Return (x, y) of the center of cell containing provided text 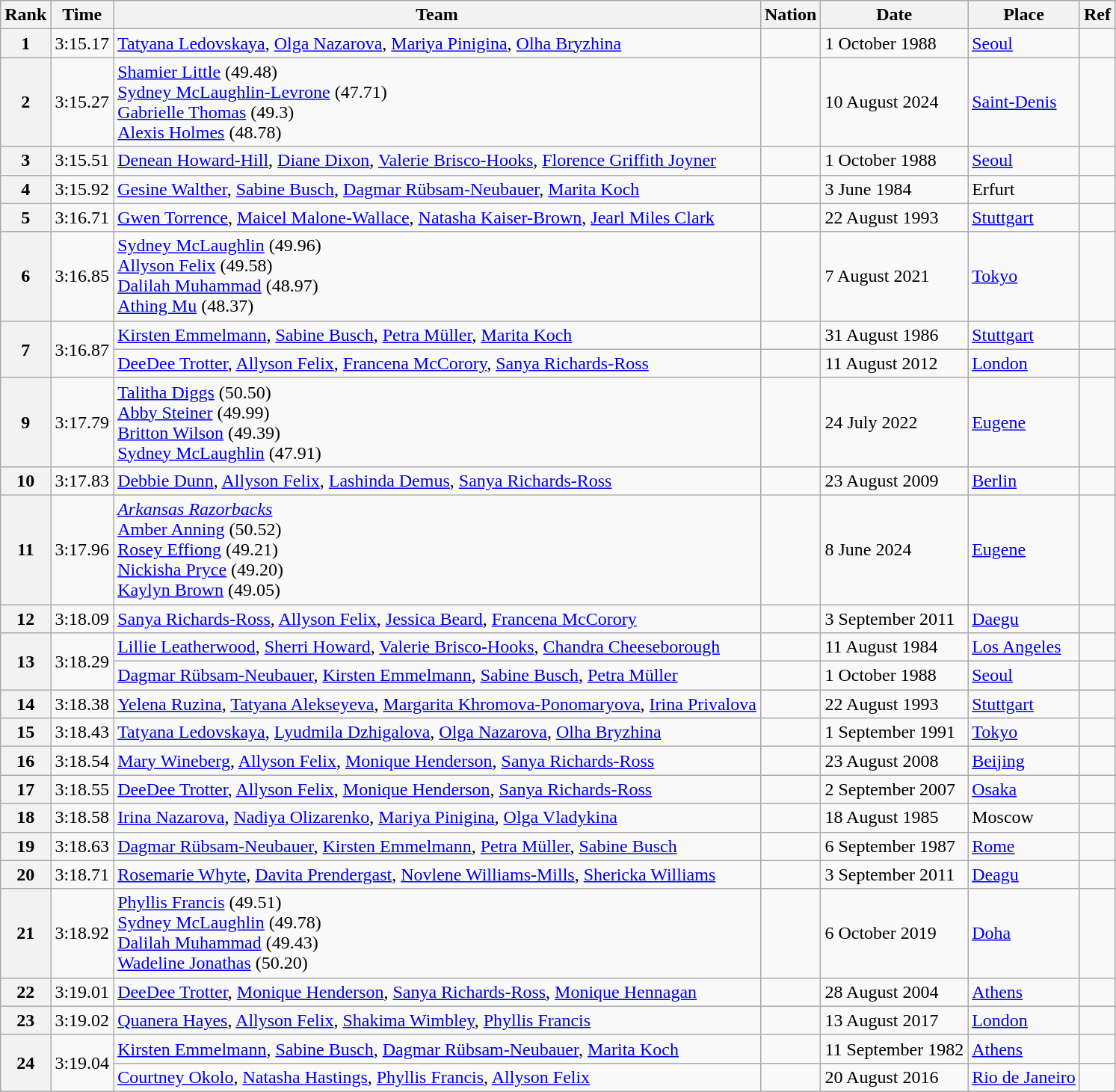
Arkansas RazorbacksAmber Anning (50.52)Rosey Effiong (49.21)Nickisha Pryce (49.20)Kaylyn Brown (49.05) (437, 549)
23 August 2008 (894, 761)
3:19.04 (82, 1063)
Los Angeles (1024, 647)
3:15.51 (82, 161)
10 (25, 481)
7 August 2021 (894, 277)
Quanera Hayes, Allyson Felix, Shakima Wimbley, Phyllis Francis (437, 1020)
Yelena Ruzina, Tatyana Alekseyeva, Margarita Khromova-Ponomaryova, Irina Privalova (437, 704)
Berlin (1024, 481)
Saint-Denis (1024, 102)
3:18.43 (82, 732)
Gwen Torrence, Maicel Malone-Wallace, Natasha Kaiser-Brown, Jearl Miles Clark (437, 218)
28 August 2004 (894, 992)
Rosemarie Whyte, Davita Prendergast, Novlene Williams-Mills, Shericka Williams (437, 874)
Irina Nazarova, Nadiya Olizarenko, Mariya Pinigina, Olga Vladykina (437, 818)
3:16.85 (82, 277)
3:15.27 (82, 102)
Time (82, 15)
2 (25, 102)
DeeDee Trotter, Monique Henderson, Sanya Richards-Ross, Monique Hennagan (437, 992)
7 (25, 349)
Date (894, 15)
5 (25, 218)
3:18.58 (82, 818)
3:18.71 (82, 874)
Denean Howard-Hill, Diane Dixon, Valerie Brisco-Hooks, Florence Griffith Joyner (437, 161)
4 (25, 189)
17 (25, 789)
Place (1024, 15)
Tatyana Ledovskaya, Lyudmila Dzhigalova, Olga Nazarova, Olha Bryzhina (437, 732)
3:18.92 (82, 933)
11 August 1984 (894, 647)
Gesine Walther, Sabine Busch, Dagmar Rübsam-Neubauer, Marita Koch (437, 189)
14 (25, 704)
3:17.96 (82, 549)
3:18.55 (82, 789)
13 (25, 661)
21 (25, 933)
Lillie Leatherwood, Sherri Howard, Valerie Brisco-Hooks, Chandra Cheeseborough (437, 647)
3 (25, 161)
Doha (1024, 933)
Mary Wineberg, Allyson Felix, Monique Henderson, Sanya Richards-Ross (437, 761)
24 (25, 1063)
11 September 1982 (894, 1049)
Beijing (1024, 761)
1 (25, 43)
Deagu (1024, 874)
11 August 2012 (894, 363)
6 September 1987 (894, 846)
20 August 2016 (894, 1077)
Osaka (1024, 789)
3:18.38 (82, 704)
3:19.01 (82, 992)
Erfurt (1024, 189)
8 June 2024 (894, 549)
10 August 2024 (894, 102)
18 (25, 818)
Debbie Dunn, Allyson Felix, Lashinda Demus, Sanya Richards-Ross (437, 481)
Nation (790, 15)
1 September 1991 (894, 732)
Tatyana Ledovskaya, Olga Nazarova, Mariya Pinigina, Olha Bryzhina (437, 43)
9 (25, 422)
Rank (25, 15)
3 June 1984 (894, 189)
11 (25, 549)
3:18.54 (82, 761)
31 August 1986 (894, 335)
3:18.63 (82, 846)
Courtney Okolo, Natasha Hastings, Phyllis Francis, Allyson Felix (437, 1077)
6 October 2019 (894, 933)
3:16.71 (82, 218)
3:16.87 (82, 349)
DeeDee Trotter, Allyson Felix, Francena McCorory, Sanya Richards-Ross (437, 363)
Shamier Little (49.48)Sydney McLaughlin-Levrone (47.71)Gabrielle Thomas (49.3)Alexis Holmes (48.78) (437, 102)
3:15.92 (82, 189)
Sydney McLaughlin (49.96)Allyson Felix (49.58)Dalilah Muhammad (48.97)Athing Mu (48.37) (437, 277)
Phyllis Francis (49.51)Sydney McLaughlin (49.78)Dalilah Muhammad (49.43)Wadeline Jonathas (50.20) (437, 933)
DeeDee Trotter, Allyson Felix, Monique Henderson, Sanya Richards-Ross (437, 789)
3:17.79 (82, 422)
Dagmar Rübsam-Neubauer, Kirsten Emmelmann, Sabine Busch, Petra Müller (437, 676)
Team (437, 15)
2 September 2007 (894, 789)
23 August 2009 (894, 481)
16 (25, 761)
Sanya Richards-Ross, Allyson Felix, Jessica Beard, Francena McCorory (437, 618)
3:15.17 (82, 43)
12 (25, 618)
Kirsten Emmelmann, Sabine Busch, Dagmar Rübsam-Neubauer, Marita Koch (437, 1049)
3:18.09 (82, 618)
6 (25, 277)
22 (25, 992)
Ref (1097, 15)
Daegu (1024, 618)
3:19.02 (82, 1020)
18 August 1985 (894, 818)
Talitha Diggs (50.50)Abby Steiner (49.99)Britton Wilson (49.39)Sydney McLaughlin (47.91) (437, 422)
Rome (1024, 846)
Dagmar Rübsam-Neubauer, Kirsten Emmelmann, Petra Müller, Sabine Busch (437, 846)
Moscow (1024, 818)
3:18.29 (82, 661)
3:17.83 (82, 481)
15 (25, 732)
Kirsten Emmelmann, Sabine Busch, Petra Müller, Marita Koch (437, 335)
19 (25, 846)
Rio de Janeiro (1024, 1077)
20 (25, 874)
24 July 2022 (894, 422)
13 August 2017 (894, 1020)
23 (25, 1020)
